From the cell containing the given text, extract its center point as (x, y) coordinate. 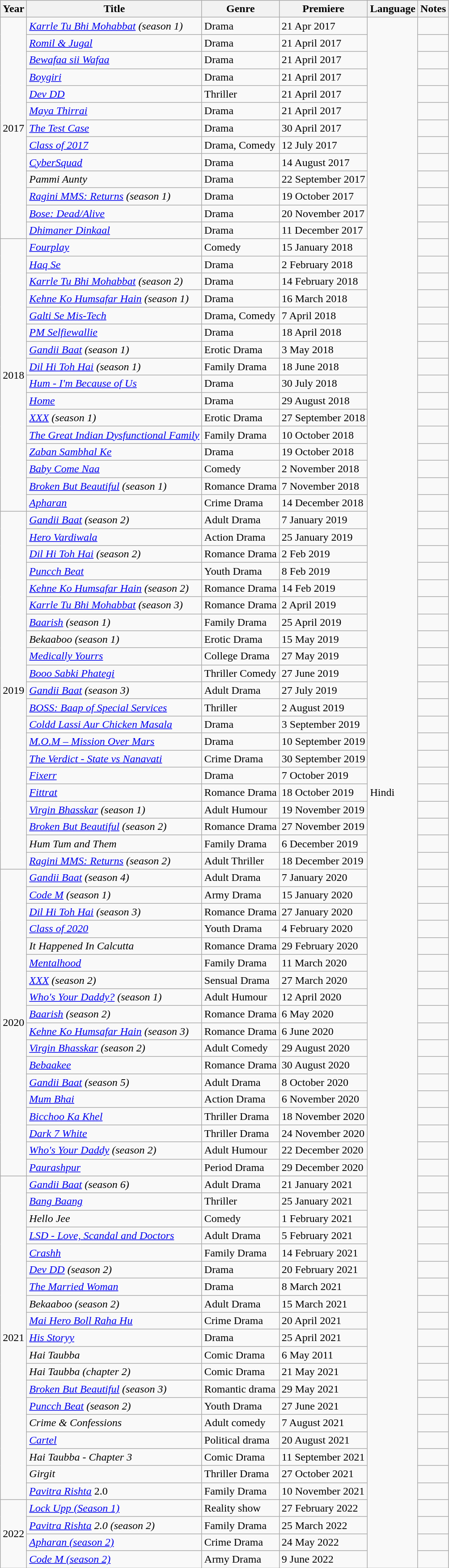
22 December 2020 (323, 1150)
Hindi (393, 793)
15 May 2019 (323, 639)
Genre (241, 9)
24 November 2020 (323, 1133)
19 November 2019 (323, 810)
Thriller Comedy (241, 673)
18 November 2020 (323, 1116)
M.O.M – Mission Over Mars (114, 741)
Romil & Jugal (114, 43)
2021 (13, 1337)
2017 (13, 128)
Baarish (season 1) (114, 622)
5 February 2021 (323, 1235)
Dev DD (season 2) (114, 1269)
Bang Baang (114, 1201)
29 May 2021 (323, 1389)
30 April 2017 (323, 128)
It Happened In Calcutta (114, 946)
27 June 2021 (323, 1406)
11 December 2017 (323, 231)
27 November 2019 (323, 827)
25 January 2021 (323, 1201)
20 April 2021 (323, 1321)
Crashh (114, 1252)
2019 (13, 690)
6 November 2020 (323, 1099)
7 January 2019 (323, 520)
Crime & Confessions (114, 1423)
Apharan (114, 503)
27 March 2020 (323, 980)
Class of 2017 (114, 145)
15 January 2020 (323, 895)
16 March 2018 (323, 299)
College Drama (241, 656)
9 June 2022 (323, 1559)
21 Apr 2017 (323, 26)
Coldd Lassi Aur Chicken Masala (114, 724)
6 June 2020 (323, 1031)
2 February 2018 (323, 265)
Maya Thirrai (114, 111)
18 April 2018 (323, 333)
2 August 2019 (323, 707)
Year (13, 9)
14 December 2018 (323, 503)
Political drama (241, 1440)
2022 (13, 1534)
12 April 2020 (323, 997)
30 July 2018 (323, 384)
3 September 2019 (323, 724)
Kehne Ko Humsafar Hain (season 3) (114, 1031)
25 April 2021 (323, 1338)
Hero Vardiwala (114, 537)
Virgin Bhasskar (season 1) (114, 810)
Baby Come Naa (114, 469)
21 January 2021 (323, 1184)
Title (114, 9)
Hum - I'm Because of Us (114, 384)
Sensual Drama (241, 980)
29 February 2020 (323, 946)
20 February 2021 (323, 1269)
Dev DD (114, 94)
Karrle Tu Bhi Mohabbat (season 2) (114, 282)
27 June 2019 (323, 673)
Home (114, 401)
2 Feb 2019 (323, 554)
14 Feb 2019 (323, 588)
15 March 2021 (323, 1304)
18 June 2018 (323, 367)
Hai Taubba (114, 1355)
Dhimaner Dinkaal (114, 231)
6 May 2020 (323, 1014)
Class of 2020 (114, 929)
Mentalhood (114, 963)
Hum Tum and Them (114, 844)
11 March 2020 (323, 963)
Broken But Beautiful (season 3) (114, 1389)
The Test Case (114, 128)
8 March 2021 (323, 1286)
6 December 2019 (323, 844)
10 September 2019 (323, 741)
Code M (season 2) (114, 1559)
3 May 2018 (323, 350)
The Married Woman (114, 1286)
2 April 2019 (323, 605)
Broken But Beautiful (season 2) (114, 827)
BOSS: Baap of Special Services (114, 707)
Zaban Sambhal Ke (114, 452)
Cartel (114, 1440)
7 November 2018 (323, 486)
Broken But Beautiful (season 1) (114, 486)
Gandii Baat (season 1) (114, 350)
Hai Taubba - Chapter 3 (114, 1457)
20 August 2021 (323, 1440)
25 March 2022 (323, 1525)
Hai Taubba (chapter 2) (114, 1372)
Boygiri (114, 77)
27 February 2022 (323, 1508)
10 November 2021 (323, 1491)
27 July 2019 (323, 690)
XXX (season 1) (114, 418)
Bekaaboo (season 1) (114, 639)
19 October 2018 (323, 452)
Adult comedy (241, 1423)
Ragini MMS: Returns (season 1) (114, 196)
Notes (433, 9)
Kehne Ko Humsafar Hain (season 1) (114, 299)
Who's Your Daddy (season 2) (114, 1150)
Gandii Baat (season 6) (114, 1184)
Period Drama (241, 1167)
14 August 2017 (323, 162)
Reality show (241, 1508)
Karrle Tu Bhi Mohabbat (season 1) (114, 26)
Bekaaboo (season 2) (114, 1304)
6 May 2011 (323, 1355)
10 October 2018 (323, 435)
Haq Se (114, 265)
Puncch Beat (season 2) (114, 1406)
Adult Comedy (241, 1048)
Galti Se Mis-Tech (114, 316)
PM Selfiewallie (114, 333)
2 November 2018 (323, 469)
Bicchoo Ka Khel (114, 1116)
1 February 2021 (323, 1218)
22 September 2017 (323, 179)
25 January 2019 (323, 537)
CyberSquad (114, 162)
LSD - Love, Scandal and Doctors (114, 1235)
18 October 2019 (323, 793)
Gandii Baat (season 4) (114, 878)
Baarish (season 2) (114, 1014)
7 April 2018 (323, 316)
8 October 2020 (323, 1082)
Dil Hi Toh Hai (season 1) (114, 367)
Lock Upp (Season 1) (114, 1508)
Girgit (114, 1474)
Medically Yourrs (114, 656)
29 December 2020 (323, 1167)
4 February 2020 (323, 929)
15 January 2018 (323, 248)
Language (393, 9)
Adult Thriller (241, 861)
30 September 2019 (323, 759)
Kehne Ko Humsafar Hain (season 2) (114, 588)
27 May 2019 (323, 656)
Bose: Dead/Alive (114, 214)
27 September 2018 (323, 418)
21 May 2021 (323, 1372)
Booo Sabki Phategi (114, 673)
Pavitra Rishta 2.0 (114, 1491)
Gandii Baat (season 3) (114, 690)
Fixerr (114, 776)
Pavitra Rishta 2.0 (season 2) (114, 1525)
29 August 2018 (323, 401)
25 April 2019 (323, 622)
7 October 2019 (323, 776)
14 February 2018 (323, 282)
2020 (13, 1022)
His Storyy (114, 1338)
XXX (season 2) (114, 980)
7 January 2020 (323, 878)
The Verdict - State vs Nanavati (114, 759)
12 July 2017 (323, 145)
The Great Indian Dysfunctional Family (114, 435)
Apharan (season 2) (114, 1542)
30 August 2020 (323, 1065)
Premiere (323, 9)
29 August 2020 (323, 1048)
Pammi Aunty (114, 179)
Dil Hi Toh Hai (season 2) (114, 554)
19 October 2017 (323, 196)
Gandii Baat (season 5) (114, 1082)
Dil Hi Toh Hai (season 3) (114, 912)
Dark 7 White (114, 1133)
Bebaakee (114, 1065)
Mum Bhai (114, 1099)
Puncch Beat (114, 571)
Bewafaa sii Wafaa (114, 60)
27 October 2021 (323, 1474)
18 December 2019 (323, 861)
Code M (season 1) (114, 895)
14 February 2021 (323, 1252)
Ragini MMS: Returns (season 2) (114, 861)
Fittrat (114, 793)
Paurashpur (114, 1167)
Who's Your Daddy? (season 1) (114, 997)
Hello Jee (114, 1218)
Mai Hero Boll Raha Hu (114, 1321)
Fourplay (114, 248)
24 May 2022 (323, 1542)
Karrle Tu Bhi Mohabbat (season 3) (114, 605)
Virgin Bhasskar (season 2) (114, 1048)
27 January 2020 (323, 912)
7 August 2021 (323, 1423)
2018 (13, 375)
Romantic drama (241, 1389)
11 September 2021 (323, 1457)
8 Feb 2019 (323, 571)
Gandii Baat (season 2) (114, 520)
20 November 2017 (323, 214)
